Output the [x, y] coordinate of the center of the cell containing the given text.  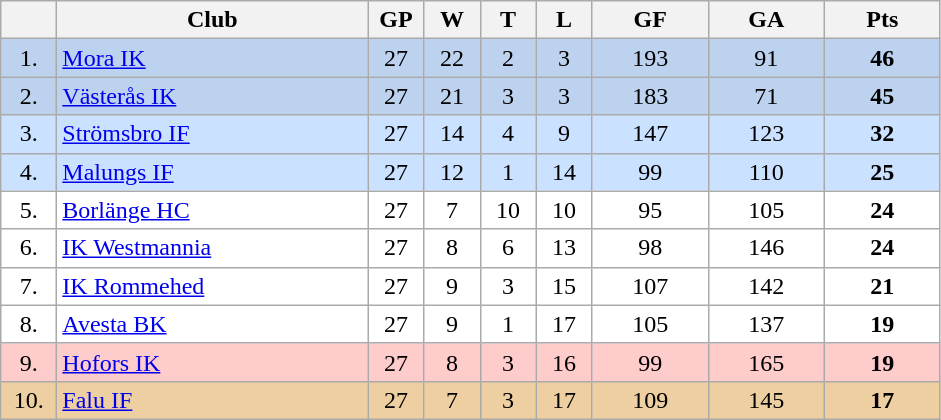
Borlänge HC [212, 210]
Falu IF [212, 400]
10. [29, 400]
IK Westmannia [212, 248]
147 [650, 134]
Västerås IK [212, 96]
12 [452, 172]
4. [29, 172]
GA [766, 20]
6. [29, 248]
183 [650, 96]
3. [29, 134]
16 [564, 362]
7. [29, 286]
193 [650, 58]
46 [882, 58]
13 [564, 248]
123 [766, 134]
1. [29, 58]
146 [766, 248]
Pts [882, 20]
L [564, 20]
Mora IK [212, 58]
95 [650, 210]
110 [766, 172]
4 [508, 134]
Strömsbro IF [212, 134]
Hofors IK [212, 362]
71 [766, 96]
9. [29, 362]
Club [212, 20]
109 [650, 400]
165 [766, 362]
IK Rommehed [212, 286]
45 [882, 96]
32 [882, 134]
Avesta BK [212, 324]
145 [766, 400]
2 [508, 58]
T [508, 20]
5. [29, 210]
15 [564, 286]
137 [766, 324]
2. [29, 96]
91 [766, 58]
GF [650, 20]
GP [396, 20]
25 [882, 172]
Malungs IF [212, 172]
W [452, 20]
98 [650, 248]
142 [766, 286]
107 [650, 286]
8. [29, 324]
6 [508, 248]
22 [452, 58]
